Identify which cell holds the provided text, then report its [X, Y] central coordinate. 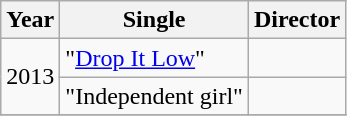
"Independent girl" [154, 96]
2013 [30, 77]
Director [296, 20]
"Drop It Low" [154, 58]
Single [154, 20]
Year [30, 20]
